Determine the [x, y] coordinate at the center of the cell enclosing the given text.  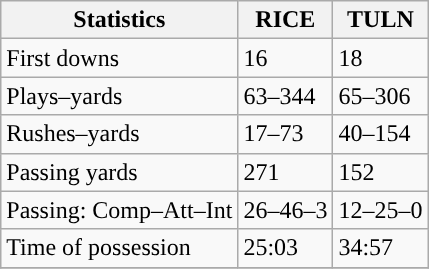
16 [286, 58]
40–154 [380, 134]
First downs [120, 58]
Rushes–yards [120, 134]
12–25–0 [380, 210]
Statistics [120, 20]
65–306 [380, 96]
34:57 [380, 248]
Plays–yards [120, 96]
Passing: Comp–Att–Int [120, 210]
152 [380, 172]
TULN [380, 20]
Passing yards [120, 172]
17–73 [286, 134]
63–344 [286, 96]
271 [286, 172]
18 [380, 58]
Time of possession [120, 248]
26–46–3 [286, 210]
25:03 [286, 248]
RICE [286, 20]
